Locate the cell with the specified text and output its (X, Y) center coordinate. 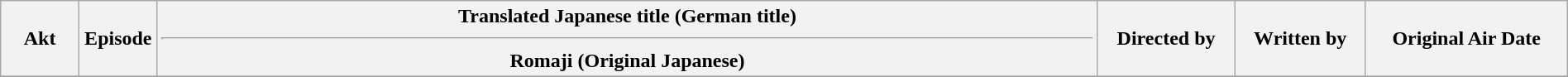
Original Air Date (1466, 39)
Written by (1300, 39)
Translated Japanese title (German title)Romaji (Original Japanese) (627, 39)
Akt (40, 39)
Episode (117, 39)
Directed by (1166, 39)
